Determine the [X, Y] coordinate at the center of the cell enclosing the given text.  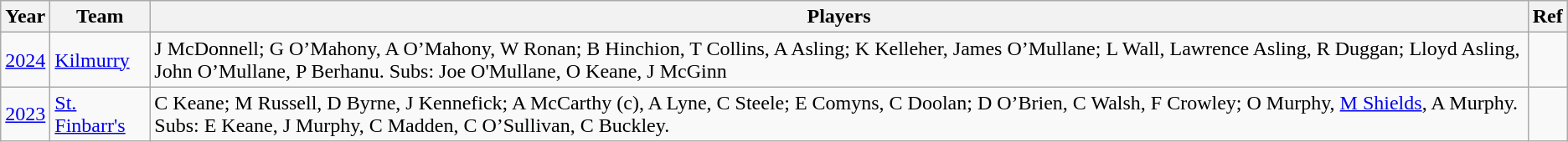
Kilmurry [101, 60]
St. Finbarr's [101, 114]
Year [25, 17]
2023 [25, 114]
2024 [25, 60]
Players [839, 17]
Ref [1548, 17]
Team [101, 17]
